Scan for the cell matching the given text and deliver its [X, Y] coordinate at center. 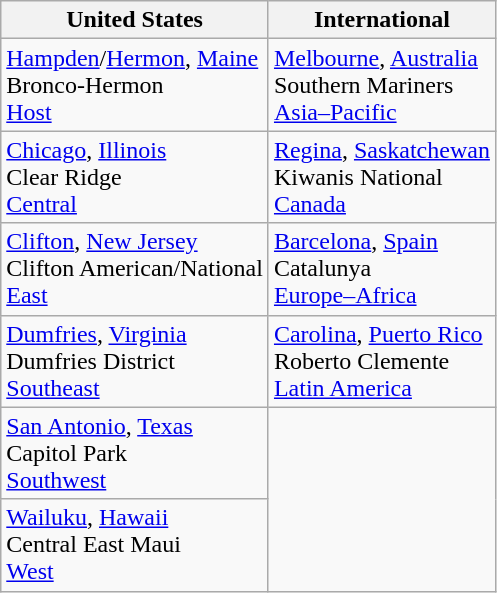
United States [135, 20]
International [382, 20]
Carolina, Puerto RicoRoberto ClementeLatin America [382, 361]
Regina, Saskatchewan Kiwanis NationalCanada [382, 177]
Hampden/Hermon, MaineBronco-HermonHost [135, 85]
Chicago, Illinois Clear RidgeCentral [135, 177]
Clifton, New Jersey Clifton American/NationalEast [135, 269]
Wailuku, Hawaii Central East MauiWest [135, 545]
Melbourne, Australia Southern MarinersAsia–Pacific [382, 85]
Dumfries, Virginia Dumfries DistrictSoutheast [135, 361]
San Antonio, Texas Capitol ParkSouthwest [135, 453]
Barcelona, Spain CatalunyaEurope–Africa [382, 269]
